Extract the [X, Y] coordinate from the center of the cell holding the provided text.  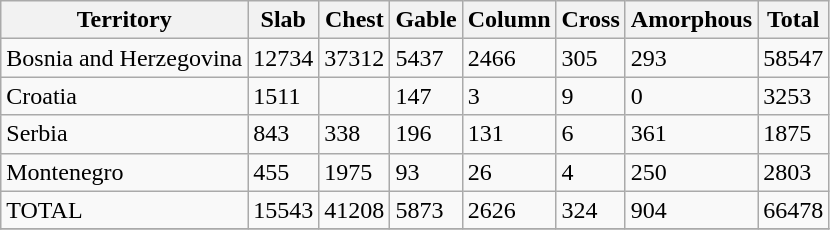
196 [426, 134]
41208 [354, 210]
Gable [426, 20]
26 [509, 172]
TOTAL [124, 210]
58547 [794, 58]
293 [691, 58]
338 [354, 134]
6 [590, 134]
3 [509, 96]
Croatia [124, 96]
2466 [509, 58]
0 [691, 96]
305 [590, 58]
1875 [794, 134]
Slab [284, 20]
Bosnia and Herzegovina [124, 58]
5873 [426, 210]
361 [691, 134]
9 [590, 96]
147 [426, 96]
3253 [794, 96]
324 [590, 210]
Total [794, 20]
Serbia [124, 134]
Territory [124, 20]
131 [509, 134]
Montenegro [124, 172]
250 [691, 172]
15543 [284, 210]
93 [426, 172]
Column [509, 20]
Cross [590, 20]
Chest [354, 20]
5437 [426, 58]
12734 [284, 58]
1975 [354, 172]
Amorphous [691, 20]
2803 [794, 172]
66478 [794, 210]
843 [284, 134]
37312 [354, 58]
1511 [284, 96]
455 [284, 172]
4 [590, 172]
2626 [509, 210]
904 [691, 210]
